Detect which cell encompasses the target text, then output its [X, Y] center coordinate. 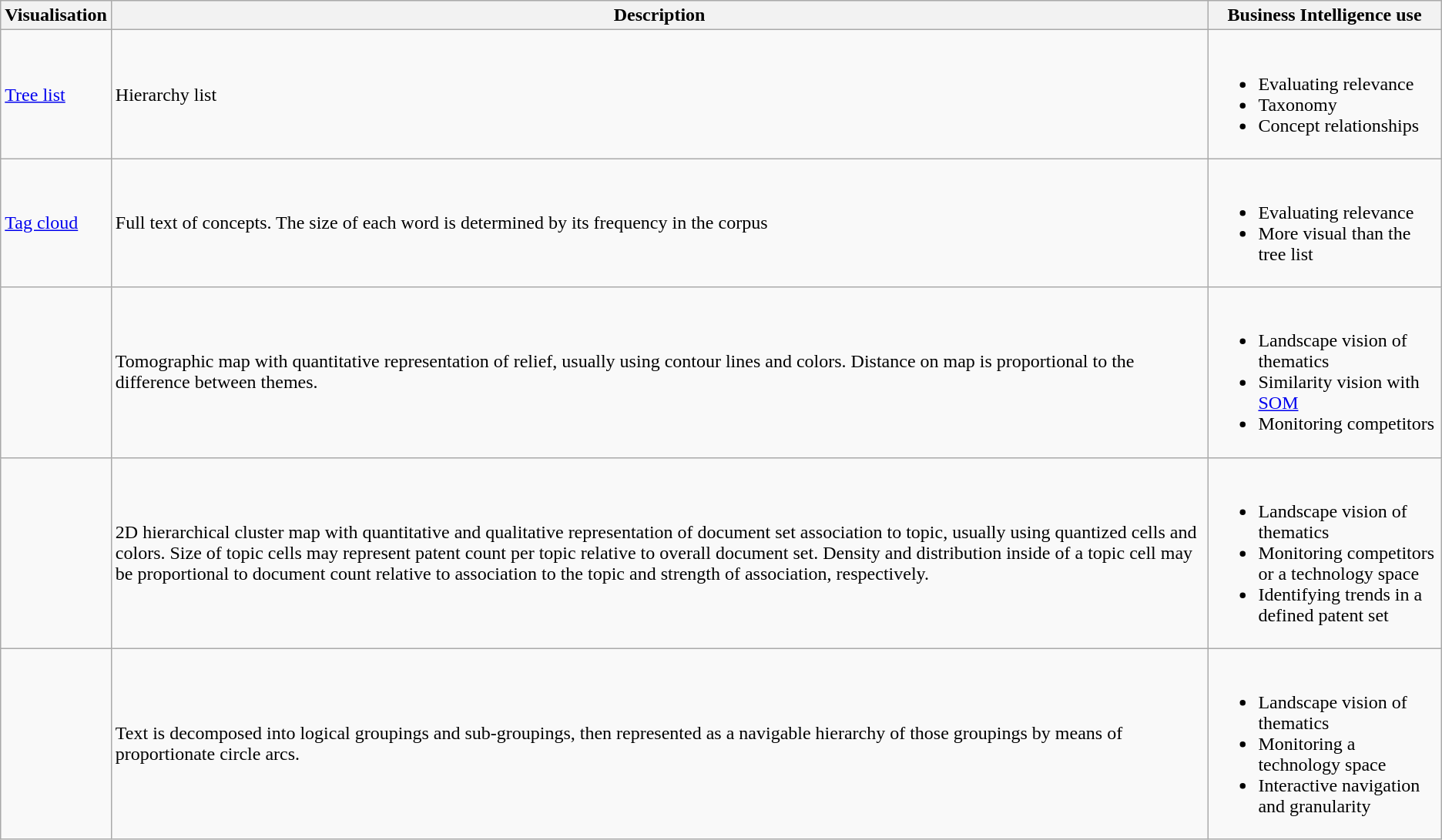
Landscape vision of thematicsSimilarity vision with SOMMonitoring competitors [1325, 373]
Description [659, 15]
Evaluating relevanceTaxonomyConcept relationships [1325, 94]
Landscape vision of thematicsMonitoring competitors or a technology spaceIdentifying trends in a defined patent set [1325, 553]
Tag cloud [56, 223]
Landscape vision of thematicsMonitoring a technology spaceInteractive navigation and granularity [1325, 744]
Visualisation [56, 15]
Full text of concepts. The size of each word is determined by its frequency in the corpus [659, 223]
Tree list [56, 94]
Hierarchy list [659, 94]
Business Intelligence use [1325, 15]
Evaluating relevanceMore visual than the tree list [1325, 223]
